Find where the given text appears and provide that cell's center as (x, y) coordinate. 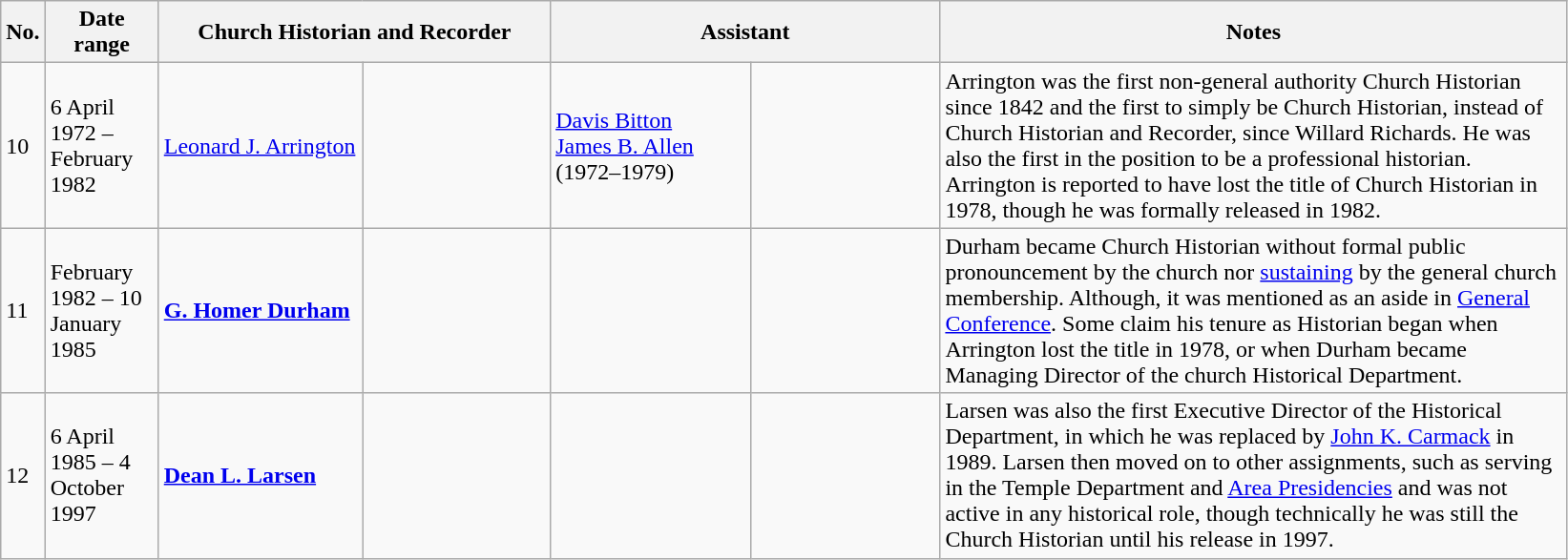
Church Historian and Recorder (354, 32)
12 (23, 475)
Date range (101, 32)
Notes (1254, 32)
Davis BittonJames B. Allen (1972–1979) (651, 145)
Leonard J. Arrington (260, 145)
No. (23, 32)
6 April 1972 – February 1982 (101, 145)
10 (23, 145)
6 April 1985 – 4 October 1997 (101, 475)
Assistant (745, 32)
February 1982 – 10 January 1985 (101, 311)
Dean L. Larsen (260, 475)
11 (23, 311)
G. Homer Durham (260, 311)
